Output the (X, Y) coordinate of the center of the cell containing the given text.  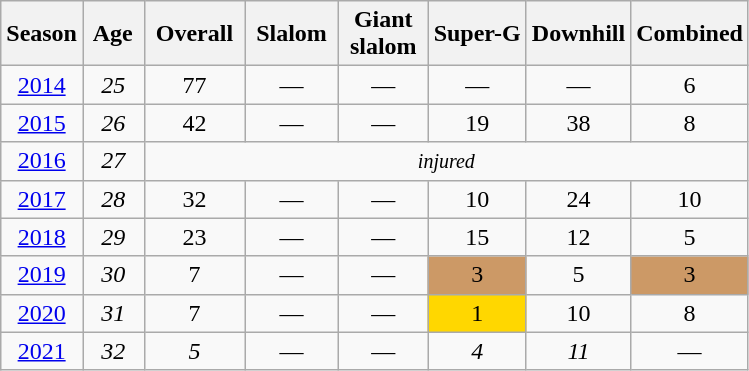
23 (194, 237)
1 (477, 313)
77 (194, 85)
24 (578, 199)
30 (113, 275)
Downhill (578, 34)
Season (42, 34)
27 (113, 161)
19 (477, 123)
Age (113, 34)
2020 (42, 313)
Giant slalom (383, 34)
12 (578, 237)
6 (690, 85)
injured (446, 161)
4 (477, 351)
26 (113, 123)
2017 (42, 199)
15 (477, 237)
Overall (194, 34)
Super-G (477, 34)
2014 (42, 85)
28 (113, 199)
42 (194, 123)
29 (113, 237)
38 (578, 123)
11 (578, 351)
2018 (42, 237)
31 (113, 313)
2015 (42, 123)
2021 (42, 351)
2016 (42, 161)
25 (113, 85)
Combined (690, 34)
Slalom (292, 34)
2019 (42, 275)
